Pinpoint the cell where the given text exists, returning its (x, y) midpoint coordinate. 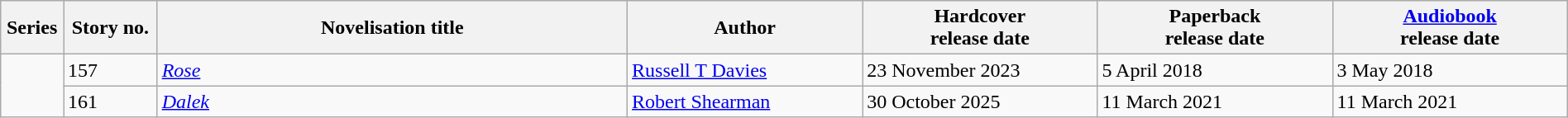
5 April 2018 (1215, 70)
161 (111, 101)
Audiobook release date (1450, 28)
Robert Shearman (745, 101)
Hardcover release date (980, 28)
Author (745, 28)
23 November 2023 (980, 70)
Russell T Davies (745, 70)
30 October 2025 (980, 101)
3 May 2018 (1450, 70)
Series (32, 28)
Novelisation title (392, 28)
157 (111, 70)
Paperback release date (1215, 28)
Story no. (111, 28)
Rose (392, 70)
Dalek (392, 101)
